For the text-containing cell, return its midpoint in [X, Y] coordinate format. 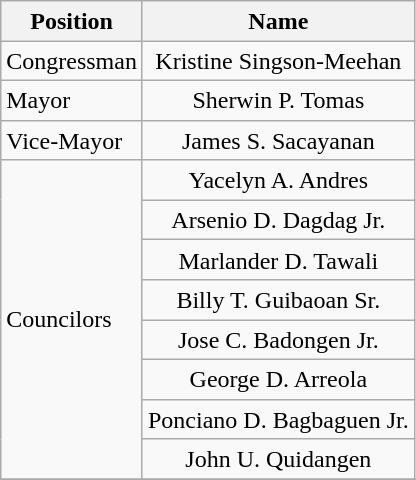
John U. Quidangen [278, 459]
Name [278, 21]
Position [72, 21]
Kristine Singson-Meehan [278, 61]
Mayor [72, 100]
Marlander D. Tawali [278, 260]
Arsenio D. Dagdag Jr. [278, 220]
Yacelyn A. Andres [278, 180]
Sherwin P. Tomas [278, 100]
Billy T. Guibaoan Sr. [278, 300]
Jose C. Badongen Jr. [278, 340]
George D. Arreola [278, 379]
Ponciano D. Bagbaguen Jr. [278, 419]
Councilors [72, 320]
Vice-Mayor [72, 140]
Congressman [72, 61]
James S. Sacayanan [278, 140]
